Provide the [X, Y] coordinate of the cell's center where the given text is located.  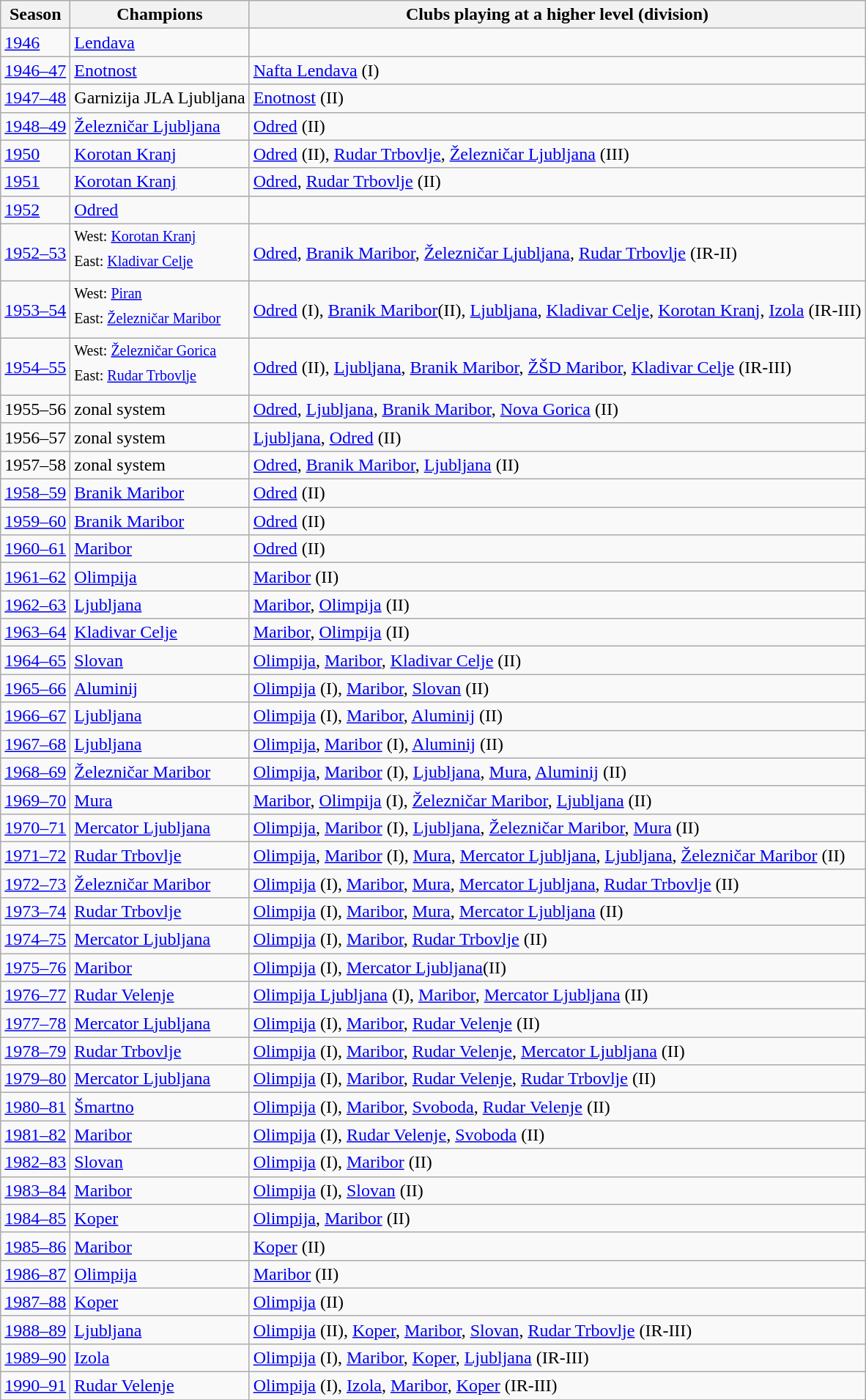
Champions [160, 15]
1952 [35, 210]
West: Železničar Gorica East: Rudar Trbovlje [160, 366]
Season [35, 15]
1989–90 [35, 1358]
Olimpija (I), Maribor (II) [557, 1163]
Olimpija, Maribor, Kladivar Celje (II) [557, 660]
Olimpija, Maribor (I), Ljubljana, Mura, Aluminij (II) [557, 772]
1957–58 [35, 465]
Clubs playing at a higher level (division) [557, 15]
Odred, Rudar Trbovlje (II) [557, 182]
Garnizija JLA Ljubljana [160, 98]
1950 [35, 154]
Ljubljana, Odred (II) [557, 437]
1956–57 [35, 437]
1978–79 [35, 1051]
1990–91 [35, 1386]
1969–70 [35, 800]
1952–53 [35, 252]
West: Piran East: Železničar Maribor [160, 309]
Olimpija (I), Rudar Velenje, Svoboda (II) [557, 1135]
1986–87 [35, 1274]
1946–47 [35, 70]
Olimpija (I), Maribor, Mura, Mercator Ljubljana, Rudar Trbovlje (II) [557, 883]
1980–81 [35, 1107]
Šmartno [160, 1107]
1977–78 [35, 1023]
1982–83 [35, 1163]
Olimpija (II), Koper, Maribor, Slovan, Rudar Trbovlje (IR-III) [557, 1330]
1954–55 [35, 366]
1959–60 [35, 521]
Olimpija, Maribor (I), Mura, Mercator Ljubljana, Ljubljana, Železničar Maribor (II) [557, 855]
Olimpija (I), Slovan (II) [557, 1190]
Odred [160, 210]
1987–88 [35, 1302]
1966–67 [35, 716]
1973–74 [35, 912]
Odred, Branik Maribor, Ljubljana (II) [557, 465]
Olimpija (I), Maribor, Svoboda, Rudar Velenje (II) [557, 1107]
1972–73 [35, 883]
Olimpija (I), Izola, Maribor, Koper (IR-III) [557, 1386]
Odred, Ljubljana, Branik Maribor, Nova Gorica (II) [557, 409]
Olimpija (I), Mercator Ljubljana(II) [557, 968]
Olimpija, Maribor (II) [557, 1218]
1983–84 [35, 1190]
Olimpija (II) [557, 1302]
1964–65 [35, 660]
1985–86 [35, 1246]
1951 [35, 182]
Odred (II), Ljubljana, Branik Maribor, ŽŠD Maribor, Kladivar Celje (IR-III) [557, 366]
Maribor, Olimpija (I), Železničar Maribor, Ljubljana (II) [557, 800]
1984–85 [35, 1218]
Olimpija Ljubljana (I), Maribor, Mercator Ljubljana (II) [557, 995]
1979–80 [35, 1079]
1960–61 [35, 549]
Mura [160, 800]
Olimpija, Maribor (I), Ljubljana, Železničar Maribor, Mura (II) [557, 828]
West: Korotan Kranj East: Kladivar Celje [160, 252]
1946 [35, 43]
1947–48 [35, 98]
1968–69 [35, 772]
Olimpija, Maribor (I), Aluminij (II) [557, 744]
1958–59 [35, 493]
1948–49 [35, 126]
1988–89 [35, 1330]
Olimpija (I), Maribor, Slovan (II) [557, 688]
1965–66 [35, 688]
1981–82 [35, 1135]
Olimpija (I), Maribor, Rudar Velenje (II) [557, 1023]
Enotnost (II) [557, 98]
Olimpija (I), Maribor, Rudar Velenje, Rudar Trbovlje (II) [557, 1079]
Odred, Branik Maribor, Železničar Ljubljana, Rudar Trbovlje (IR-II) [557, 252]
Olimpija (I), Maribor, Koper, Ljubljana (IR-III) [557, 1358]
Enotnost [160, 70]
1962–63 [35, 605]
Kladivar Celje [160, 633]
1970–71 [35, 828]
Nafta Lendava (I) [557, 70]
1961–62 [35, 577]
1971–72 [35, 855]
Olimpija (I), Maribor, Rudar Velenje, Mercator Ljubljana (II) [557, 1051]
Olimpija (I), Maribor, Rudar Trbovlje (II) [557, 940]
Olimpija (I), Maribor, Mura, Mercator Ljubljana (II) [557, 912]
1974–75 [35, 940]
Odred (I), Branik Maribor(II), Ljubljana, Kladivar Celje, Korotan Kranj, Izola (IR-III) [557, 309]
1955–56 [35, 409]
1975–76 [35, 968]
Izola [160, 1358]
Aluminij [160, 688]
Lendava [160, 43]
Železničar Ljubljana [160, 126]
Koper (II) [557, 1246]
1953–54 [35, 309]
1963–64 [35, 633]
Odred (II), Rudar Trbovlje, Železničar Ljubljana (III) [557, 154]
1976–77 [35, 995]
1967–68 [35, 744]
Olimpija (I), Maribor, Aluminij (II) [557, 716]
